Capture the cell that displays the provided text and extract its [x, y] central coordinate. 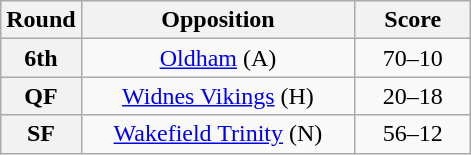
Oldham (A) [218, 58]
56–12 [413, 134]
Opposition [218, 20]
SF [41, 134]
QF [41, 96]
Widnes Vikings (H) [218, 96]
Wakefield Trinity (N) [218, 134]
6th [41, 58]
20–18 [413, 96]
70–10 [413, 58]
Score [413, 20]
Round [41, 20]
